Detect which cell encompasses the target text, then output its (X, Y) center coordinate. 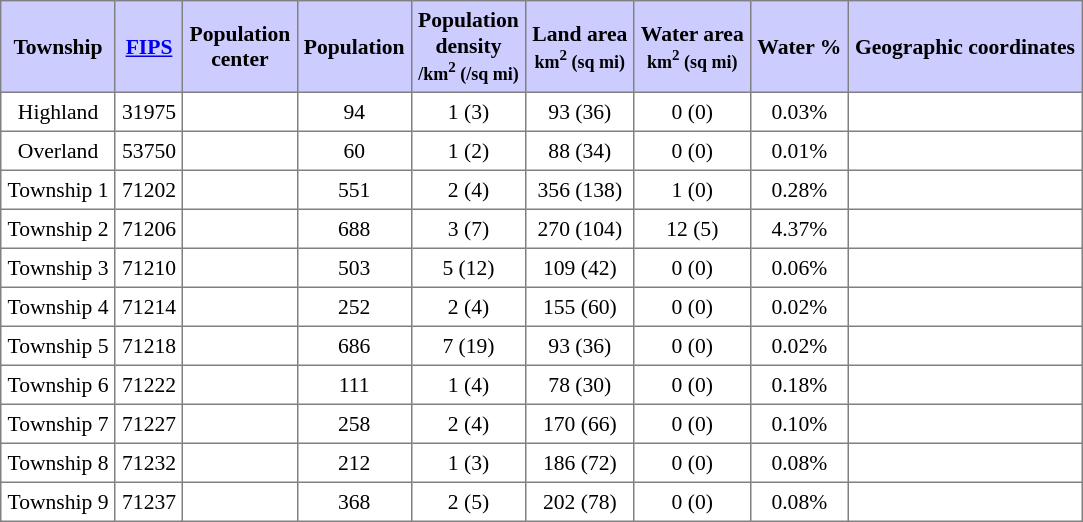
71214 (148, 306)
Township (58, 47)
Township 7 (58, 424)
Township 3 (58, 268)
0.03% (799, 112)
0.01% (799, 150)
Highland (58, 112)
551 (354, 190)
109 (42) (580, 268)
186 (72) (580, 462)
Overland (58, 150)
111 (354, 384)
252 (354, 306)
1 (2) (468, 150)
212 (354, 462)
71206 (148, 228)
Geographic coordinates (965, 47)
Township 5 (58, 346)
94 (354, 112)
Township 4 (58, 306)
5 (12) (468, 268)
78 (30) (580, 384)
4.37% (799, 228)
Populationcenter (240, 47)
1 (4) (468, 384)
71202 (148, 190)
688 (354, 228)
170 (66) (580, 424)
1 (0) (692, 190)
Township 9 (58, 502)
Township 6 (58, 384)
356 (138) (580, 190)
2 (5) (468, 502)
31975 (148, 112)
53750 (148, 150)
Land areakm2 (sq mi) (580, 47)
Water areakm2 (sq mi) (692, 47)
258 (354, 424)
686 (354, 346)
7 (19) (468, 346)
FIPS (148, 47)
503 (354, 268)
Water % (799, 47)
71227 (148, 424)
270 (104) (580, 228)
3 (7) (468, 228)
368 (354, 502)
202 (78) (580, 502)
Township 8 (58, 462)
0.28% (799, 190)
71218 (148, 346)
0.10% (799, 424)
12 (5) (692, 228)
0.06% (799, 268)
Township 1 (58, 190)
71210 (148, 268)
88 (34) (580, 150)
155 (60) (580, 306)
Population (354, 47)
71222 (148, 384)
Populationdensity/km2 (/sq mi) (468, 47)
60 (354, 150)
0.18% (799, 384)
Township 2 (58, 228)
71232 (148, 462)
71237 (148, 502)
